For the text-containing cell, return its midpoint in [x, y] coordinate format. 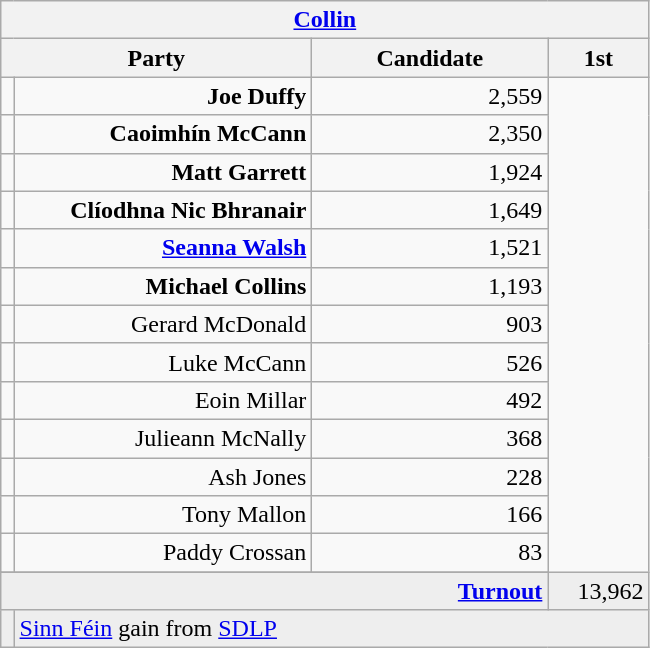
13,962 [598, 591]
1,193 [430, 286]
526 [430, 362]
166 [430, 515]
1,649 [430, 210]
368 [430, 438]
Caoimhín McCann [163, 134]
228 [430, 477]
1st [598, 58]
Matt Garrett [163, 172]
Julieann McNally [163, 438]
Paddy Crossan [163, 553]
2,350 [430, 134]
Tony Mallon [163, 515]
Michael Collins [163, 286]
Sinn Féin gain from SDLP [332, 629]
Luke McCann [163, 362]
492 [430, 400]
Seanna Walsh [163, 248]
83 [430, 553]
1,924 [430, 172]
Joe Duffy [163, 96]
Gerard McDonald [163, 324]
Clíodhna Nic Bhranair [163, 210]
Candidate [430, 58]
Turnout [274, 591]
2,559 [430, 96]
Party [156, 58]
Eoin Millar [163, 400]
903 [430, 324]
1,521 [430, 248]
Collin [325, 20]
Ash Jones [163, 477]
